Output the [X, Y] coordinate of the center of the cell containing the given text.  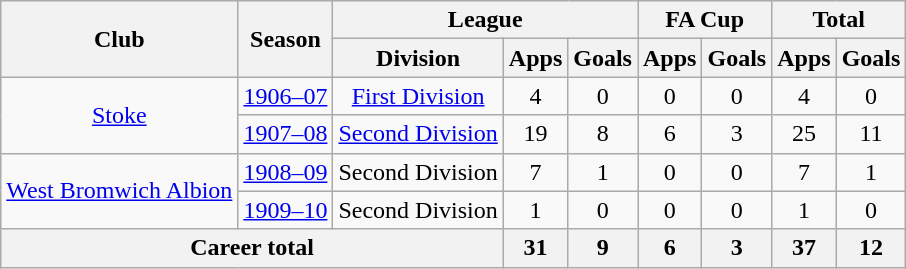
31 [535, 248]
First Division [418, 96]
19 [535, 134]
1907–08 [286, 134]
9 [603, 248]
25 [804, 134]
Total [839, 20]
1908–09 [286, 172]
11 [871, 134]
Career total [252, 248]
FA Cup [705, 20]
8 [603, 134]
37 [804, 248]
Stoke [120, 115]
League [486, 20]
12 [871, 248]
1906–07 [286, 96]
Division [418, 58]
West Bromwich Albion [120, 191]
Season [286, 39]
Club [120, 39]
1909–10 [286, 210]
